Identify which cell holds the provided text, then report its [X, Y] central coordinate. 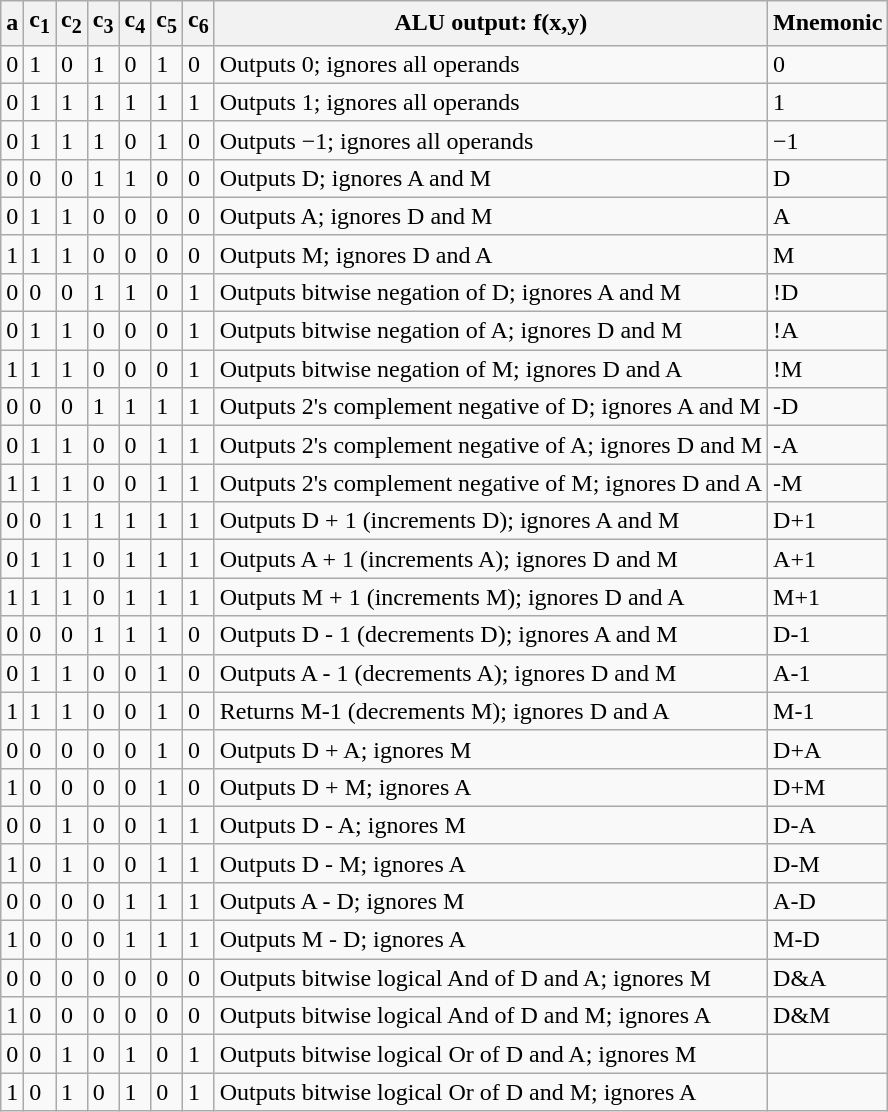
Outputs −1; ignores all operands [490, 140]
Outputs bitwise logical And of D and M; ignores A [490, 1016]
Outputs D - A; ignores M [490, 825]
Outputs bitwise logical Or of D and M; ignores A [490, 1092]
Outputs A - 1 (decrements A); ignores D and M [490, 673]
Outputs bitwise logical And of D and A; ignores M [490, 978]
Outputs M - D; ignores A [490, 940]
-M [828, 483]
Outputs D - M; ignores A [490, 863]
D+M [828, 787]
Outputs 1; ignores all operands [490, 102]
Outputs M; ignores D and A [490, 254]
Outputs A; ignores D and M [490, 216]
c4 [135, 23]
D+A [828, 749]
M-1 [828, 711]
Outputs 0; ignores all operands [490, 64]
!M [828, 369]
Outputs bitwise negation of M; ignores D and A [490, 369]
D [828, 178]
−1 [828, 140]
ALU output: f(x,y) [490, 23]
Mnemonic [828, 23]
Outputs M + 1 (increments M); ignores D and A [490, 597]
Outputs D + M; ignores A [490, 787]
c3 [103, 23]
M-D [828, 940]
Outputs A + 1 (increments A); ignores D and M [490, 559]
D&M [828, 1016]
-D [828, 407]
Outputs A - D; ignores M [490, 901]
-A [828, 445]
!A [828, 331]
Outputs D; ignores A and M [490, 178]
A-1 [828, 673]
a [12, 23]
!D [828, 292]
Outputs D - 1 (decrements D); ignores A and M [490, 635]
D-1 [828, 635]
c6 [198, 23]
D-A [828, 825]
D+1 [828, 521]
A [828, 216]
A+1 [828, 559]
Outputs D + A; ignores M [490, 749]
c1 [40, 23]
c2 [72, 23]
Outputs 2's complement negative of M; ignores D and A [490, 483]
Outputs bitwise negation of A; ignores D and M [490, 331]
M [828, 254]
Returns M-1 (decrements M); ignores D and A [490, 711]
Outputs 2's complement negative of D; ignores A and M [490, 407]
c5 [167, 23]
Outputs bitwise logical Or of D and A; ignores M [490, 1054]
Outputs 2's complement negative of A; ignores D and M [490, 445]
A-D [828, 901]
M+1 [828, 597]
Outputs D + 1 (increments D); ignores A and M [490, 521]
Outputs bitwise negation of D; ignores A and M [490, 292]
D-M [828, 863]
D&A [828, 978]
